Capture the cell that displays the provided text and extract its [x, y] central coordinate. 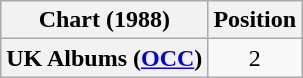
2 [255, 58]
Chart (1988) [104, 20]
Position [255, 20]
UK Albums (OCC) [104, 58]
